Find where the given text appears and provide that cell's center as (X, Y) coordinate. 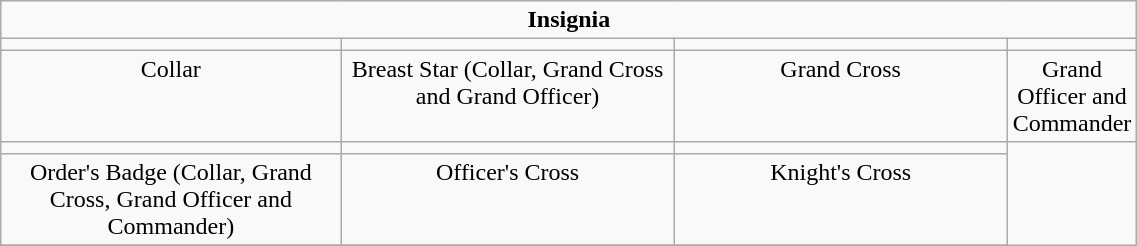
Knight's Cross (840, 199)
Grand Cross (840, 96)
Officer's Cross (508, 199)
Collar (171, 96)
Insignia (569, 20)
Breast Star (Collar, Grand Cross and Grand Officer) (508, 96)
Grand Officer and Commander (1072, 96)
Order's Badge (Collar, Grand Cross, Grand Officer and Commander) (171, 199)
